From the cell containing the given text, extract its center point as [x, y] coordinate. 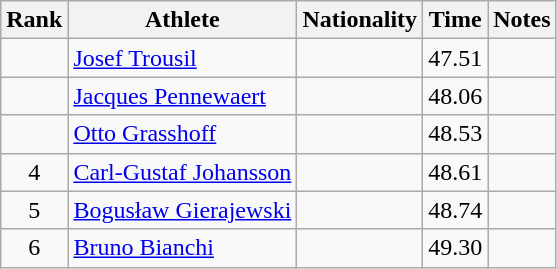
Jacques Pennewaert [182, 96]
Bruno Bianchi [182, 248]
Notes [522, 20]
48.53 [456, 134]
48.61 [456, 172]
Otto Grasshoff [182, 134]
Rank [34, 20]
Athlete [182, 20]
4 [34, 172]
6 [34, 248]
5 [34, 210]
47.51 [456, 58]
Carl-Gustaf Johansson [182, 172]
48.06 [456, 96]
Josef Trousil [182, 58]
Time [456, 20]
49.30 [456, 248]
Nationality [360, 20]
48.74 [456, 210]
Bogusław Gierajewski [182, 210]
